Search for the cell housing the specified text and yield its (x, y) center coordinate. 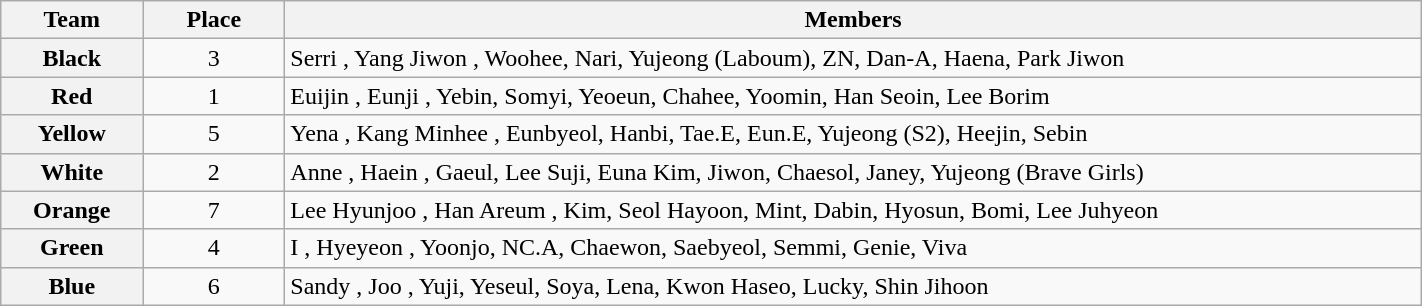
Members (853, 20)
7 (214, 210)
Orange (72, 210)
Team (72, 20)
2 (214, 172)
Serri , Yang Jiwon , Woohee, Nari, Yujeong (Laboum), ZN, Dan-A, Haena, Park Jiwon (853, 58)
Anne , Haein , Gaeul, Lee Suji, Euna Kim, Jiwon, Chaesol, Janey, Yujeong (Brave Girls) (853, 172)
5 (214, 134)
Yena , Kang Minhee , Eunbyeol, Hanbi, Tae.E, Eun.E, Yujeong (S2), Heejin, Sebin (853, 134)
6 (214, 286)
Black (72, 58)
I , Hyeyeon , Yoonjo, NC.A, Chaewon, Saebyeol, Semmi, Genie, Viva (853, 248)
4 (214, 248)
White (72, 172)
Yellow (72, 134)
Red (72, 96)
Euijin , Eunji , Yebin, Somyi, Yeoeun, Chahee, Yoomin, Han Seoin, Lee Borim (853, 96)
Blue (72, 286)
Place (214, 20)
3 (214, 58)
Green (72, 248)
1 (214, 96)
Lee Hyunjoo , Han Areum , Kim, Seol Hayoon, Mint, Dabin, Hyosun, Bomi, Lee Juhyeon (853, 210)
Sandy , Joo , Yuji, Yeseul, Soya, Lena, Kwon Haseo, Lucky, Shin Jihoon (853, 286)
